Capture the cell that displays the provided text and extract its (x, y) central coordinate. 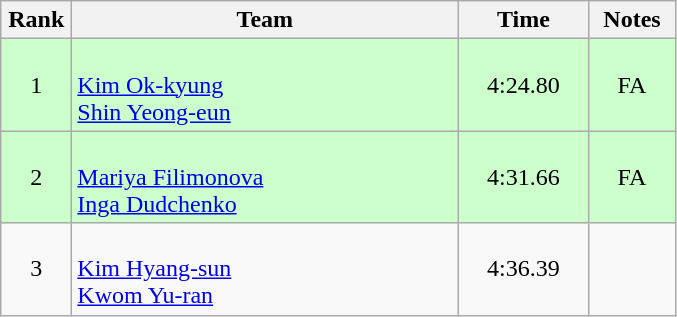
1 (36, 85)
Time (524, 20)
Rank (36, 20)
3 (36, 269)
Mariya FilimonovaInga Dudchenko (265, 177)
Kim Hyang-sunKwom Yu-ran (265, 269)
2 (36, 177)
Kim Ok-kyungShin Yeong-eun (265, 85)
4:24.80 (524, 85)
Notes (632, 20)
4:31.66 (524, 177)
Team (265, 20)
4:36.39 (524, 269)
